Detect which cell encompasses the target text, then output its [x, y] center coordinate. 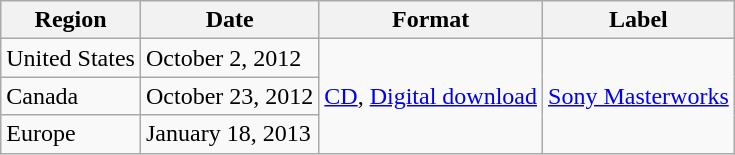
October 2, 2012 [229, 58]
CD, Digital download [431, 96]
October 23, 2012 [229, 96]
Label [639, 20]
Europe [71, 134]
United States [71, 58]
Sony Masterworks [639, 96]
January 18, 2013 [229, 134]
Canada [71, 96]
Region [71, 20]
Format [431, 20]
Date [229, 20]
